Determine the [x, y] coordinate at the center of the cell enclosing the given text.  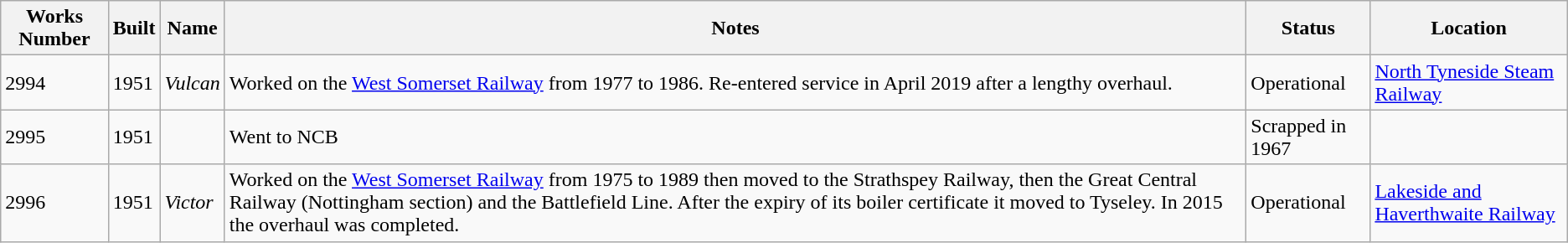
Scrapped in 1967 [1308, 137]
Notes [735, 28]
North Tyneside Steam Railway [1469, 82]
Lakeside and Haverthwaite Railway [1469, 203]
Status [1308, 28]
2996 [54, 203]
2994 [54, 82]
Name [193, 28]
Worked on the West Somerset Railway from 1977 to 1986. Re-entered service in April 2019 after a lengthy overhaul. [735, 82]
2995 [54, 137]
Went to NCB [735, 137]
Vulcan [193, 82]
Works Number [54, 28]
Location [1469, 28]
Victor [193, 203]
Built [134, 28]
